Locate the cell with the specified text and output its (x, y) center coordinate. 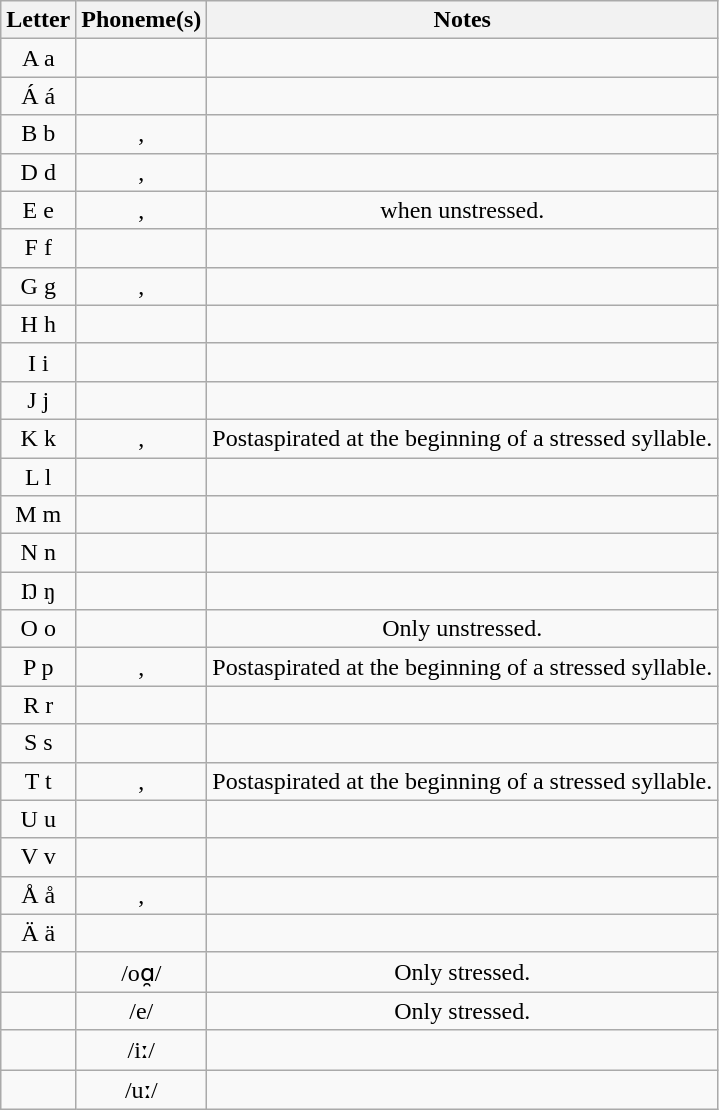
S s (38, 743)
P p (38, 667)
D d (38, 172)
H h (38, 324)
Notes (462, 20)
E e (38, 210)
/iː/ (142, 1050)
Letter (38, 20)
K k (38, 438)
Á á (38, 96)
L l (38, 477)
/e/ (142, 1011)
Ä ä (38, 933)
B b (38, 134)
V v (38, 857)
M m (38, 515)
R r (38, 705)
I i (38, 362)
O o (38, 629)
N n (38, 553)
/oɑ̯/ (142, 972)
T t (38, 781)
/uː/ (142, 1090)
Phoneme(s) (142, 20)
U u (38, 819)
when unstressed. (462, 210)
A a (38, 58)
Only unstressed. (462, 629)
F f (38, 248)
G g (38, 286)
Ŋ ŋ (38, 591)
Å å (38, 895)
J j (38, 400)
